Return (X, Y) of the center of cell containing provided text 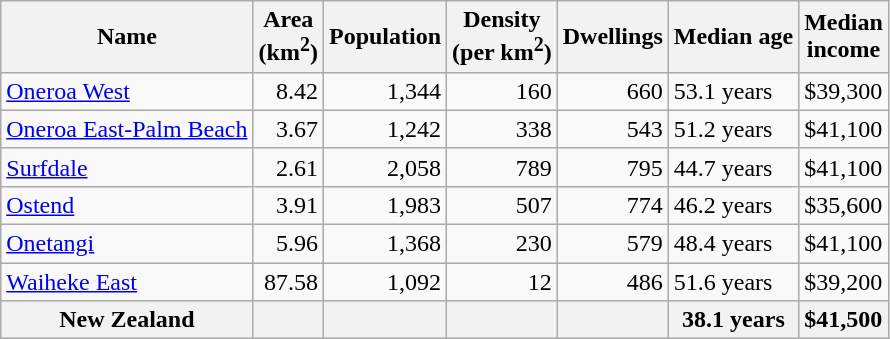
543 (612, 129)
1,983 (384, 205)
789 (502, 167)
660 (612, 91)
Onetangi (127, 244)
338 (502, 129)
Waiheke East (127, 282)
230 (502, 244)
1,368 (384, 244)
Oneroa West (127, 91)
Ostend (127, 205)
51.6 years (733, 282)
$39,200 (844, 282)
1,092 (384, 282)
160 (502, 91)
53.1 years (733, 91)
Population (384, 37)
Area(km2) (288, 37)
Median age (733, 37)
8.42 (288, 91)
$39,300 (844, 91)
Dwellings (612, 37)
Density(per km2) (502, 37)
3.91 (288, 205)
Name (127, 37)
Oneroa East-Palm Beach (127, 129)
5.96 (288, 244)
1,344 (384, 91)
New Zealand (127, 320)
486 (612, 282)
3.67 (288, 129)
579 (612, 244)
87.58 (288, 282)
2.61 (288, 167)
507 (502, 205)
795 (612, 167)
$35,600 (844, 205)
1,242 (384, 129)
46.2 years (733, 205)
12 (502, 282)
Surfdale (127, 167)
48.4 years (733, 244)
$41,500 (844, 320)
Medianincome (844, 37)
2,058 (384, 167)
51.2 years (733, 129)
38.1 years (733, 320)
44.7 years (733, 167)
774 (612, 205)
